Pinpoint the cell where the given text exists, returning its [x, y] midpoint coordinate. 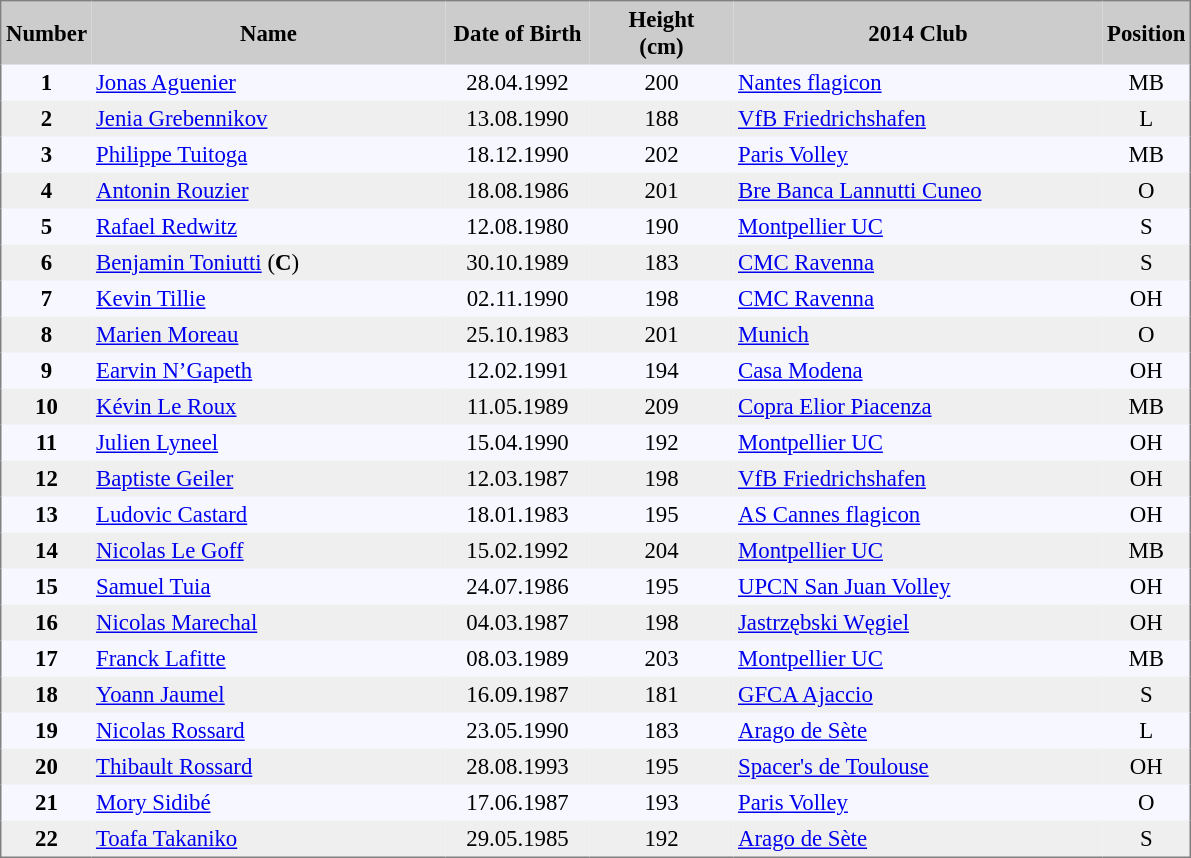
UPCN San Juan Volley [918, 586]
Earvin N’Gapeth [269, 370]
2014 Club [918, 33]
Nicolas Rossard [269, 730]
Position [1146, 33]
Spacer's de Toulouse [918, 766]
18.01.1983 [518, 514]
202 [662, 154]
28.04.1992 [518, 82]
Bre Banca Lannutti Cuneo [918, 190]
15.02.1992 [518, 550]
08.03.1989 [518, 658]
Jastrzębski Węgiel [918, 622]
Thibault Rossard [269, 766]
15 [46, 586]
Baptiste Geiler [269, 478]
Antonin Rouzier [269, 190]
Jonas Aguenier [269, 82]
3 [46, 154]
12.08.1980 [518, 226]
Jenia Grebennikov [269, 118]
Kévin Le Roux [269, 406]
13 [46, 514]
Yoann Jaumel [269, 694]
Munich [918, 334]
181 [662, 694]
16.09.1987 [518, 694]
17 [46, 658]
18.12.1990 [518, 154]
04.03.1987 [518, 622]
2 [46, 118]
209 [662, 406]
19 [46, 730]
6 [46, 262]
18 [46, 694]
10 [46, 406]
Height(cm) [662, 33]
Mory Sidibé [269, 802]
Kevin Tillie [269, 298]
28.08.1993 [518, 766]
24.07.1986 [518, 586]
188 [662, 118]
193 [662, 802]
12.03.1987 [518, 478]
17.06.1987 [518, 802]
GFCA Ajaccio [918, 694]
Ludovic Castard [269, 514]
21 [46, 802]
194 [662, 370]
200 [662, 82]
190 [662, 226]
Samuel Tuia [269, 586]
02.11.1990 [518, 298]
Casa Modena [918, 370]
Toafa Takaniko [269, 838]
Date of Birth [518, 33]
9 [46, 370]
8 [46, 334]
29.05.1985 [518, 838]
Copra Elior Piacenza [918, 406]
Benjamin Toniutti (C) [269, 262]
16 [46, 622]
12 [46, 478]
5 [46, 226]
Name [269, 33]
7 [46, 298]
12.02.1991 [518, 370]
Nantes flagicon [918, 82]
Nicolas Marechal [269, 622]
14 [46, 550]
Julien Lyneel [269, 442]
Number [46, 33]
Philippe Tuitoga [269, 154]
Rafael Redwitz [269, 226]
11.05.1989 [518, 406]
22 [46, 838]
Marien Moreau [269, 334]
204 [662, 550]
Franck Lafitte [269, 658]
AS Cannes flagicon [918, 514]
1 [46, 82]
15.04.1990 [518, 442]
30.10.1989 [518, 262]
20 [46, 766]
13.08.1990 [518, 118]
11 [46, 442]
25.10.1983 [518, 334]
18.08.1986 [518, 190]
Nicolas Le Goff [269, 550]
23.05.1990 [518, 730]
4 [46, 190]
203 [662, 658]
